Detect which cell encompasses the target text, then output its (x, y) center coordinate. 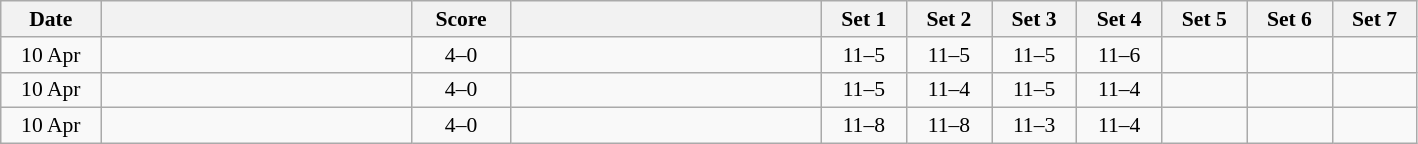
Set 6 (1290, 19)
Set 4 (1120, 19)
Set 1 (864, 19)
Score (461, 19)
Set 7 (1374, 19)
11–6 (1120, 55)
Set 2 (948, 19)
Set 5 (1204, 19)
Date (51, 19)
Set 3 (1034, 19)
11–3 (1034, 126)
